Return (x, y) of the center of cell containing provided text 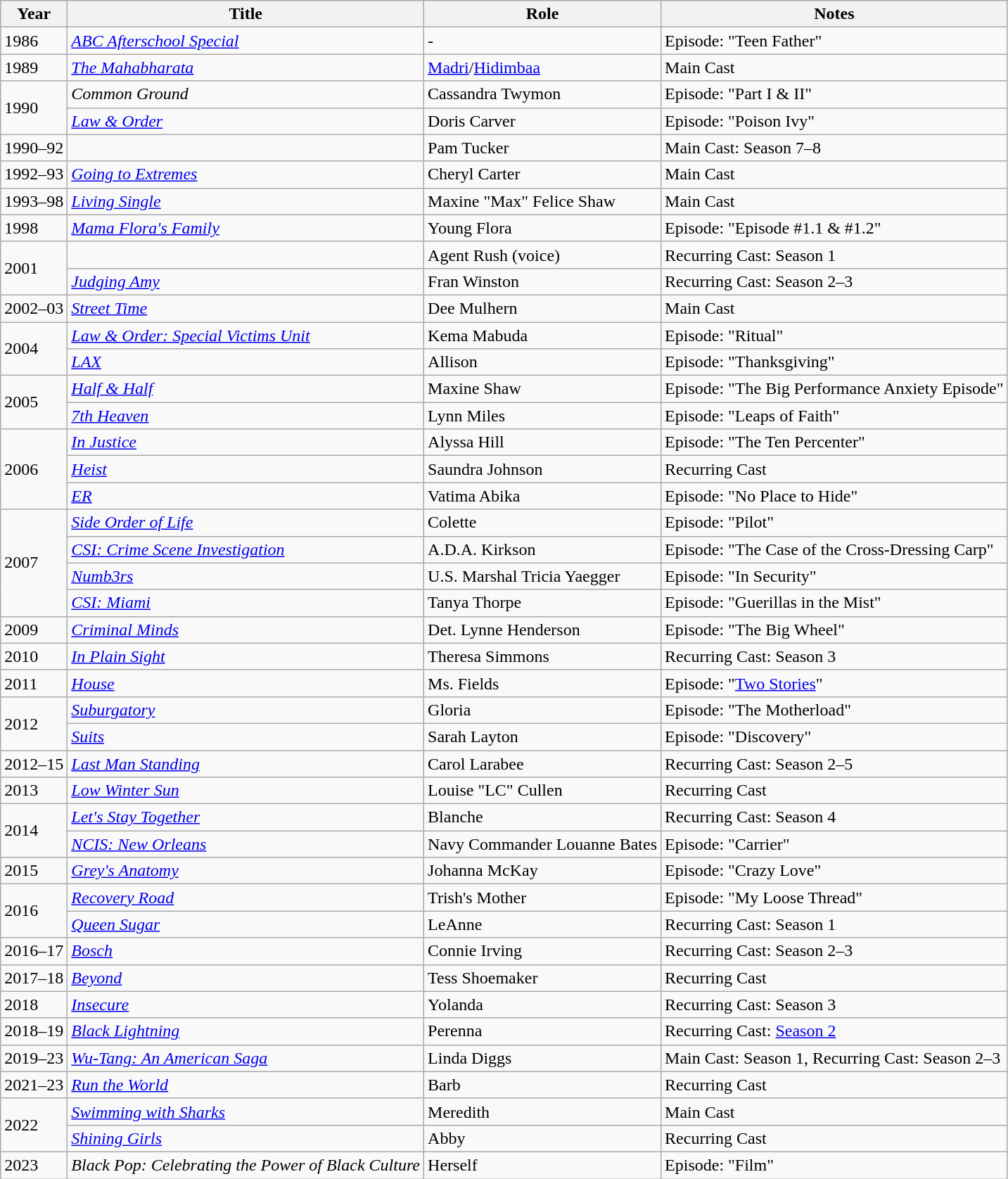
1989 (34, 68)
Black Pop: Celebrating the Power of Black Culture (246, 1165)
Carol Larabee (543, 763)
2011 (34, 683)
Cassandra Twymon (543, 94)
Vatima Abika (543, 496)
Meredith (543, 1111)
CSI: Miami (246, 603)
In Justice (246, 442)
Perenna (543, 1031)
- (543, 41)
Saundra Johnson (543, 469)
House (246, 683)
2004 (34, 349)
1990 (34, 108)
Let's Stay Together (246, 817)
Tanya Thorpe (543, 603)
Episode: "The Big Performance Anxiety Episode" (834, 389)
2016 (34, 911)
Half & Half (246, 389)
Grey's Anatomy (246, 871)
2014 (34, 831)
Episode: "Discovery" (834, 737)
Episode: "Episode #1.1 & #1.2" (834, 228)
2016–17 (34, 951)
2012–15 (34, 763)
Maxine Shaw (543, 389)
U.S. Marshal Tricia Yaegger (543, 576)
Queen Sugar (246, 924)
Maxine "Max" Felice Shaw (543, 201)
Suits (246, 737)
2001 (34, 268)
2023 (34, 1165)
ER (246, 496)
LAX (246, 362)
Mama Flora's Family (246, 228)
Alyssa Hill (543, 442)
Episode: "My Loose Thread" (834, 898)
Dee Mulhern (543, 308)
Wu-Tang: An American Saga (246, 1058)
Title (246, 14)
Episode: "Guerillas in the Mist" (834, 603)
Madri/Hidimbaa (543, 68)
Herself (543, 1165)
Episode: "Pilot" (834, 523)
Episode: "Ritual" (834, 336)
Episode: "Carrier" (834, 844)
2005 (34, 402)
Low Winter Sun (246, 791)
Lynn Miles (543, 416)
2009 (34, 630)
Insecure (246, 1005)
Suburgatory (246, 710)
Episode: "The Case of the Cross-Dressing Carp" (834, 549)
Episode: "Part I & II" (834, 94)
Shining Girls (246, 1138)
2010 (34, 656)
1993–98 (34, 201)
Episode: "The Ten Percenter" (834, 442)
Criminal Minds (246, 630)
Black Lightning (246, 1031)
Role (543, 14)
Young Flora (543, 228)
Det. Lynne Henderson (543, 630)
Connie Irving (543, 951)
Colette (543, 523)
Going to Extremes (246, 174)
2021–23 (34, 1085)
Episode: "Leaps of Faith" (834, 416)
NCIS: New Orleans (246, 844)
Allison (543, 362)
2022 (34, 1125)
Episode: "Two Stories" (834, 683)
Side Order of Life (246, 523)
Episode: "In Security" (834, 576)
Blanche (543, 817)
In Plain Sight (246, 656)
Notes (834, 14)
Linda Diggs (543, 1058)
2012 (34, 723)
Louise "LC" Cullen (543, 791)
Cheryl Carter (543, 174)
Episode: "Crazy Love" (834, 871)
Last Man Standing (246, 763)
Episode: "Film" (834, 1165)
1990–92 (34, 148)
1998 (34, 228)
Law & Order (246, 121)
Heist (246, 469)
Swimming with Sharks (246, 1111)
2019–23 (34, 1058)
2018–19 (34, 1031)
2018 (34, 1005)
Numb3rs (246, 576)
2006 (34, 469)
Episode: "The Big Wheel" (834, 630)
Bosch (246, 951)
Fran Winston (543, 281)
Recurring Cast: Season 4 (834, 817)
Main Cast: Season 1, Recurring Cast: Season 2–3 (834, 1058)
Episode: "No Place to Hide" (834, 496)
Abby (543, 1138)
Episode: "Poison Ivy" (834, 121)
Ms. Fields (543, 683)
Recurring Cast: Season 2 (834, 1031)
Law & Order: Special Victims Unit (246, 336)
Sarah Layton (543, 737)
2002–03 (34, 308)
1992–93 (34, 174)
2015 (34, 871)
Yolanda (543, 1005)
Recurring Cast: Season 2–5 (834, 763)
Recovery Road (246, 898)
ABC Afterschool Special (246, 41)
2017–18 (34, 978)
Run the World (246, 1085)
Main Cast: Season 7–8 (834, 148)
Barb (543, 1085)
Judging Amy (246, 281)
Beyond (246, 978)
Episode: "The Motherload" (834, 710)
Common Ground (246, 94)
Tess Shoemaker (543, 978)
Agent Rush (voice) (543, 255)
2013 (34, 791)
Doris Carver (543, 121)
2007 (34, 563)
A.D.A. Kirkson (543, 549)
Trish's Mother (543, 898)
Episode: "Thanksgiving" (834, 362)
CSI: Crime Scene Investigation (246, 549)
Living Single (246, 201)
Theresa Simmons (543, 656)
LeAnne (543, 924)
Johanna McKay (543, 871)
Year (34, 14)
Episode: "Teen Father" (834, 41)
Gloria (543, 710)
1986 (34, 41)
Street Time (246, 308)
Navy Commander Louanne Bates (543, 844)
The Mahabharata (246, 68)
Kema Mabuda (543, 336)
7th Heaven (246, 416)
Pam Tucker (543, 148)
